Return [X, Y] of the center of cell containing provided text 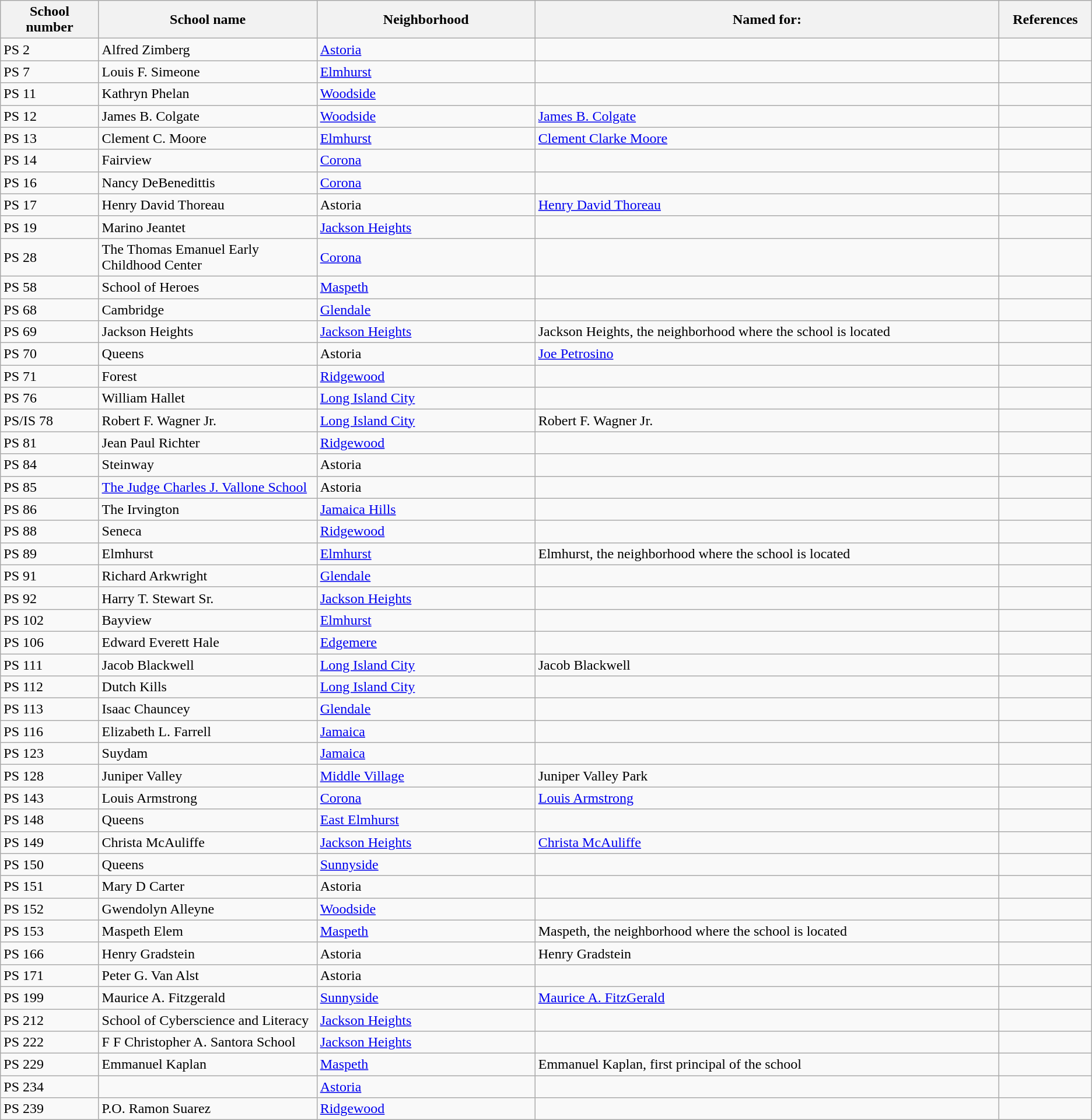
PS/IS 78 [50, 421]
The Thomas Emanuel Early Childhood Center [208, 257]
PS 149 [50, 842]
PS 88 [50, 531]
Schoolnumber [50, 20]
PS 14 [50, 160]
Fairview [208, 160]
School name [208, 20]
Maurice A. Fitzgerald [208, 998]
PS 111 [50, 664]
PS 81 [50, 443]
PS 11 [50, 94]
PS 199 [50, 998]
Maurice A. FitzGerald [766, 998]
PS 2 [50, 50]
PS 17 [50, 205]
PS 106 [50, 642]
PS 171 [50, 975]
Forest [208, 376]
PS 112 [50, 687]
F F Christopher A. Santora School [208, 1042]
Maspeth, the neighborhood where the school is located [766, 931]
PS 234 [50, 1087]
Clement C. Moore [208, 138]
PS 128 [50, 776]
Edward Everett Hale [208, 642]
PS 91 [50, 576]
PS 229 [50, 1065]
PS 113 [50, 709]
PS 153 [50, 931]
PS 58 [50, 287]
PS 212 [50, 1020]
Neighborhood [426, 20]
Harry T. Stewart Sr. [208, 598]
PS 89 [50, 554]
Dutch Kills [208, 687]
Mary D Carter [208, 887]
PS 239 [50, 1109]
PS 222 [50, 1042]
Juniper Valley Park [766, 776]
Kathryn Phelan [208, 94]
PS 76 [50, 398]
PS 13 [50, 138]
PS 86 [50, 509]
Gwendolyn Alleyne [208, 909]
Suydam [208, 754]
Nancy DeBenedittis [208, 183]
Emmanuel Kaplan [208, 1065]
PS 19 [50, 227]
PS 69 [50, 332]
PS 12 [50, 116]
Named for: [766, 20]
Richard Arkwright [208, 576]
PS 151 [50, 887]
PS 85 [50, 487]
Jean Paul Richter [208, 443]
PS 148 [50, 820]
PS 84 [50, 465]
PS 28 [50, 257]
Steinway [208, 465]
PS 7 [50, 72]
School of Cyberscience and Literacy [208, 1020]
Seneca [208, 531]
Louis F. Simeone [208, 72]
Middle Village [426, 776]
PS 71 [50, 376]
Elizabeth L. Farrell [208, 731]
The Judge Charles J. Vallone School [208, 487]
Bayview [208, 620]
References [1045, 20]
PS 116 [50, 731]
Edgemere [426, 642]
PS 152 [50, 909]
Marino Jeantet [208, 227]
The Irvington [208, 509]
East Elmhurst [426, 820]
PS 16 [50, 183]
Jackson Heights, the neighborhood where the school is located [766, 332]
PS 166 [50, 953]
Emmanuel Kaplan, first principal of the school [766, 1065]
Isaac Chauncey [208, 709]
Maspeth Elem [208, 931]
PS 68 [50, 310]
William Hallet [208, 398]
Peter G. Van Alst [208, 975]
PS 143 [50, 798]
Clement Clarke Moore [766, 138]
PS 70 [50, 354]
PS 102 [50, 620]
P.O. Ramon Suarez [208, 1109]
Elmhurst, the neighborhood where the school is located [766, 554]
PS 123 [50, 754]
Jamaica Hills [426, 509]
PS 150 [50, 864]
Alfred Zimberg [208, 50]
Cambridge [208, 310]
School of Heroes [208, 287]
Joe Petrosino [766, 354]
PS 92 [50, 598]
Juniper Valley [208, 776]
